For the text-containing cell, return its midpoint in [X, Y] coordinate format. 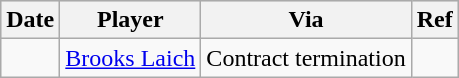
Ref [434, 20]
Via [306, 20]
Date [30, 20]
Player [130, 20]
Contract termination [306, 58]
Brooks Laich [130, 58]
